Scan for the cell matching the given text and deliver its [X, Y] coordinate at center. 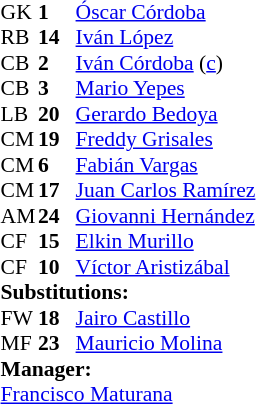
6 [57, 165]
Jairo Castillo [166, 318]
17 [57, 191]
15 [57, 241]
Iván López [166, 37]
Juan Carlos Ramírez [166, 191]
Gerardo Bedoya [166, 114]
18 [57, 318]
Manager: [128, 369]
Giovanni Hernández [166, 216]
LB [20, 114]
Elkin Murillo [166, 241]
19 [57, 139]
14 [57, 37]
AM [20, 216]
Iván Córdoba (c) [166, 63]
Substitutions: [128, 293]
2 [57, 63]
RB [20, 37]
Mario Yepes [166, 89]
Mauricio Molina [166, 343]
10 [57, 267]
20 [57, 114]
FW [20, 318]
Víctor Aristizábal [166, 267]
MF [20, 343]
3 [57, 89]
Fabián Vargas [166, 165]
23 [57, 343]
Freddy Grisales [166, 139]
24 [57, 216]
